Capture the cell that displays the provided text and extract its [x, y] central coordinate. 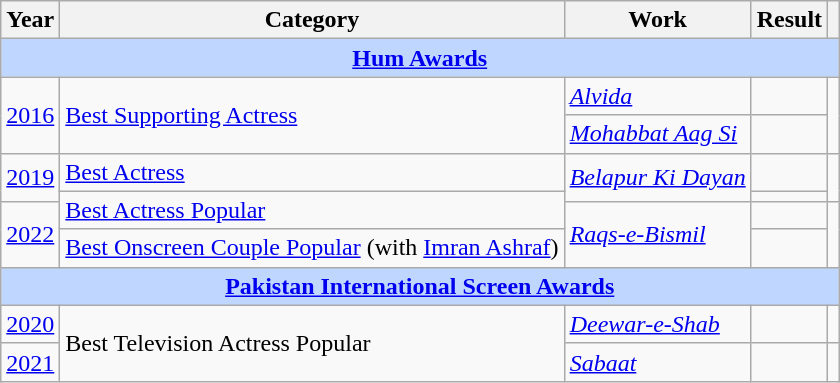
Sabaat [658, 362]
2022 [30, 234]
Best Onscreen Couple Popular (with Imran Ashraf) [312, 248]
2019 [30, 178]
Year [30, 20]
Result [789, 20]
Belapur Ki Dayan [658, 178]
2020 [30, 324]
Category [312, 20]
2021 [30, 362]
Work [658, 20]
Alvida [658, 96]
Best Actress [312, 172]
Pakistan International Screen Awards [420, 286]
Deewar-e-Shab [658, 324]
Best Supporting Actress [312, 115]
2016 [30, 115]
Mohabbat Aag Si [658, 134]
Raqs-e-Bismil [658, 234]
Hum Awards [420, 58]
Best Actress Popular [312, 210]
Best Television Actress Popular [312, 343]
